Capture the cell that displays the provided text and extract its [x, y] central coordinate. 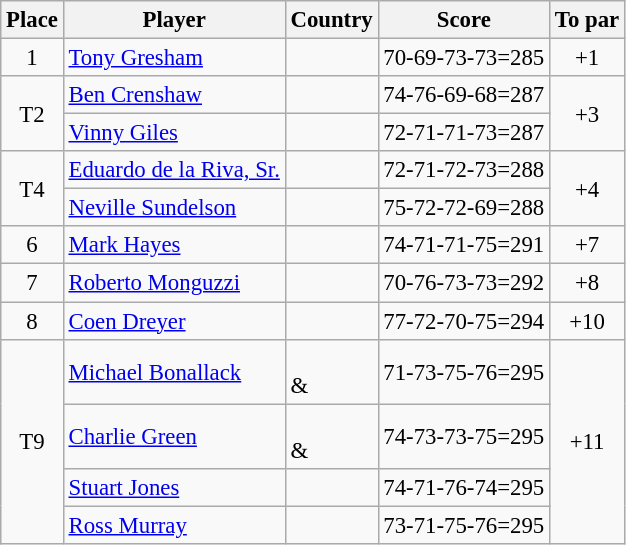
Eduardo de la Riva, Sr. [174, 170]
6 [32, 245]
+10 [588, 321]
70-69-73-73=285 [464, 58]
+7 [588, 245]
Ross Murray [174, 525]
74-71-76-74=295 [464, 487]
74-71-71-75=291 [464, 245]
7 [32, 283]
Neville Sundelson [174, 208]
73-71-75-76=295 [464, 525]
+11 [588, 441]
72-71-71-73=287 [464, 133]
72-71-72-73=288 [464, 170]
75-72-72-69=288 [464, 208]
Michael Bonallack [174, 372]
Tony Gresham [174, 58]
+1 [588, 58]
Player [174, 20]
Country [332, 20]
77-72-70-75=294 [464, 321]
T9 [32, 441]
T4 [32, 188]
Charlie Green [174, 436]
8 [32, 321]
Vinny Giles [174, 133]
+8 [588, 283]
To par [588, 20]
T2 [32, 114]
74-76-69-68=287 [464, 95]
Mark Hayes [174, 245]
70-76-73-73=292 [464, 283]
74-73-73-75=295 [464, 436]
+4 [588, 188]
+3 [588, 114]
71-73-75-76=295 [464, 372]
Place [32, 20]
Score [464, 20]
Stuart Jones [174, 487]
Ben Crenshaw [174, 95]
1 [32, 58]
Coen Dreyer [174, 321]
Roberto Monguzzi [174, 283]
